Provide the [x, y] coordinate of the cell's center where the given text is located.  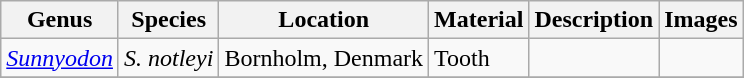
Species [168, 20]
Tooth [479, 58]
Sunnyodon [60, 58]
Genus [60, 20]
S. notleyi [168, 58]
Material [479, 20]
Location [324, 20]
Description [594, 20]
Bornholm, Denmark [324, 58]
Images [701, 20]
